Determine the [X, Y] coordinate at the center of the cell enclosing the given text.  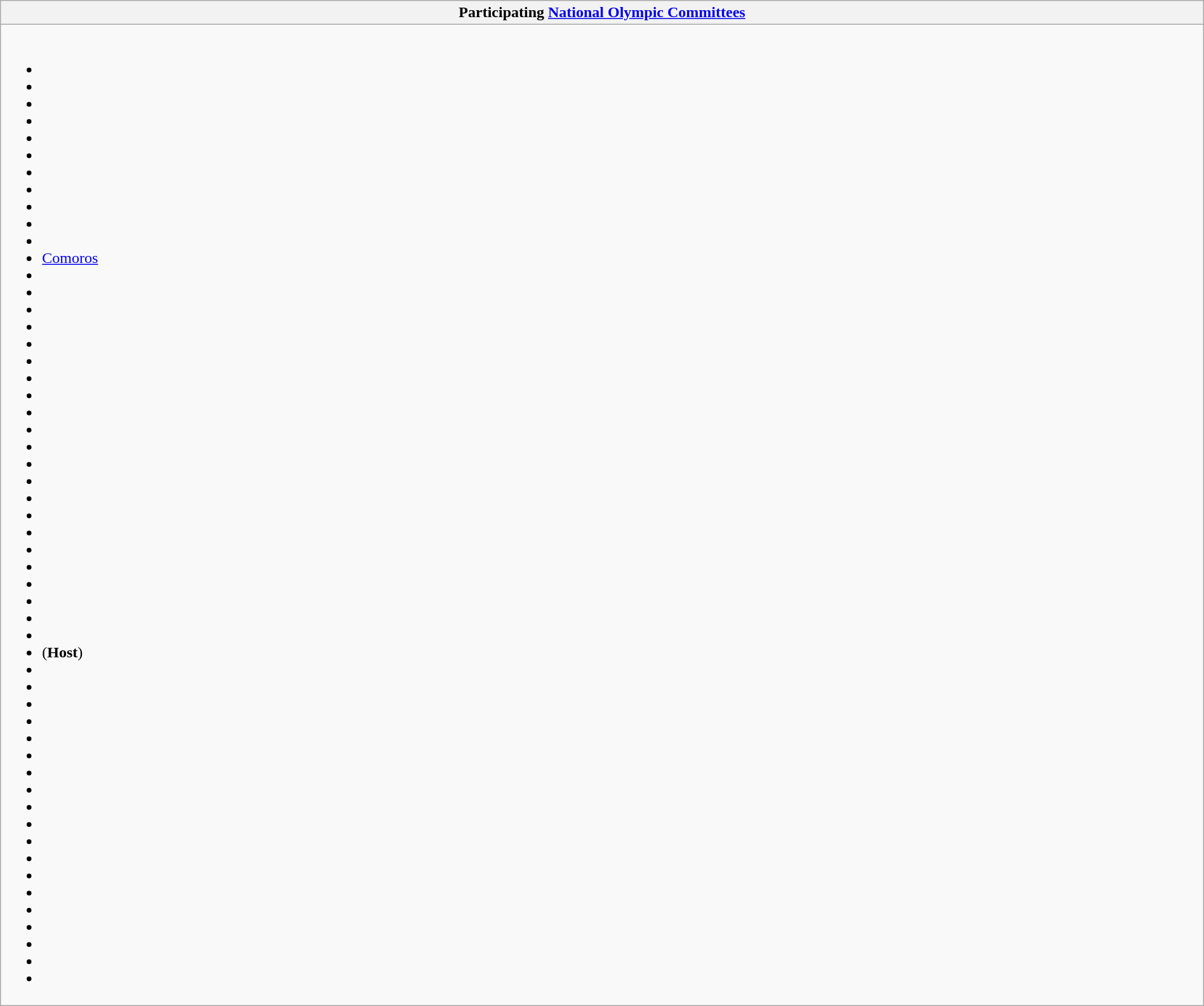
Comoros (Host) [602, 515]
Participating National Olympic Committees [602, 13]
